From the cell containing the given text, extract its center point as (X, Y) coordinate. 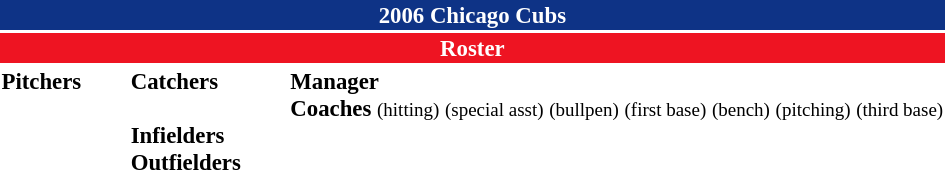
Roster (472, 48)
2006 Chicago Cubs (472, 15)
